Pinpoint the cell where the given text exists, returning its [X, Y] midpoint coordinate. 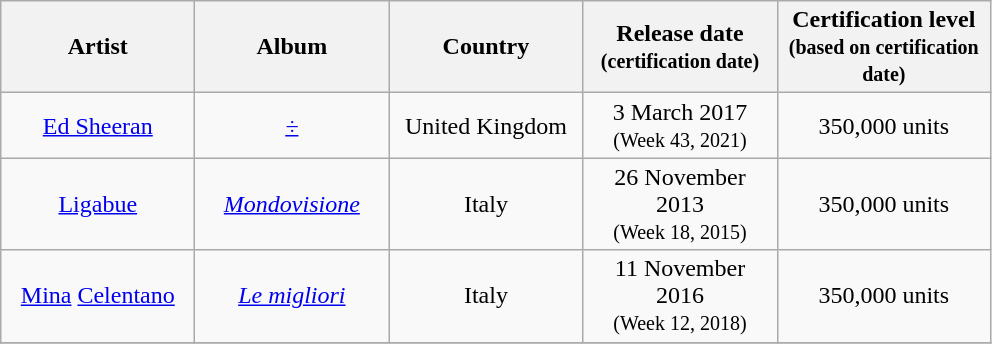
Album [292, 47]
Ligabue [98, 204]
3 March 2017(Week 43, 2021) [680, 126]
Release date(certification date) [680, 47]
Mina Celentano [98, 296]
Country [486, 47]
Certification level(based on certification date) [884, 47]
United Kingdom [486, 126]
Artist [98, 47]
Le migliori [292, 296]
Mondovisione [292, 204]
11 November 2016(Week 12, 2018) [680, 296]
÷ [292, 126]
26 November 2013(Week 18, 2015) [680, 204]
Ed Sheeran [98, 126]
